Capture the cell that displays the provided text and extract its (x, y) central coordinate. 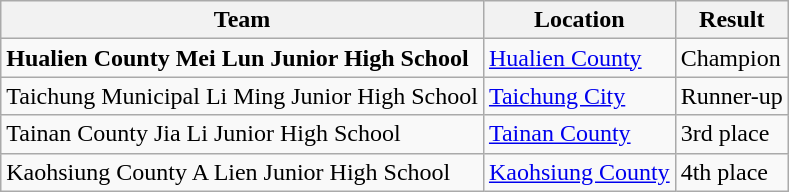
Taichung Municipal Li Ming Junior High School (242, 96)
Team (242, 20)
Hualien County (579, 58)
Kaohsiung County A Lien Junior High School (242, 172)
Result (732, 20)
Location (579, 20)
3rd place (732, 134)
4th place (732, 172)
Champion (732, 58)
Kaohsiung County (579, 172)
Tainan County Jia Li Junior High School (242, 134)
Runner-up (732, 96)
Taichung City (579, 96)
Tainan County (579, 134)
Hualien County Mei Lun Junior High School (242, 58)
